Find where the given text appears and provide that cell's center as [x, y] coordinate. 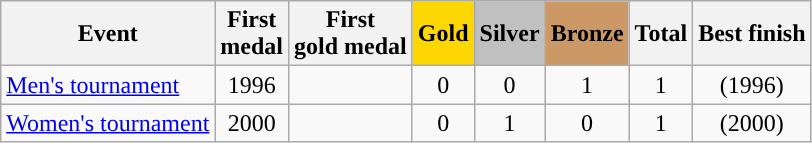
1996 [252, 85]
Firstgold medal [351, 34]
Gold [443, 34]
(1996) [752, 85]
Total [661, 34]
Men's tournament [108, 85]
Best finish [752, 34]
Bronze [587, 34]
Silver [510, 34]
Women's tournament [108, 123]
2000 [252, 123]
Firstmedal [252, 34]
Event [108, 34]
(2000) [752, 123]
